Return the (x, y) coordinate for the center point of the cell that contains the specified text.  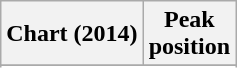
Chart (2014) (72, 34)
Peak position (189, 34)
